Provide the [X, Y] coordinate of the cell's center where the given text is located.  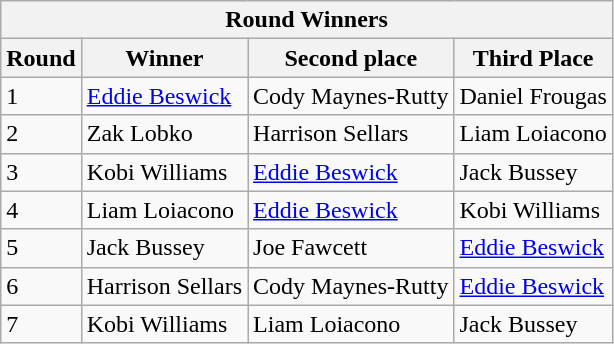
1 [41, 96]
Round [41, 58]
Joe Fawcett [351, 248]
Daniel Frougas [533, 96]
2 [41, 134]
Zak Lobko [164, 134]
5 [41, 248]
Round Winners [307, 20]
7 [41, 324]
3 [41, 172]
Second place [351, 58]
6 [41, 286]
Winner [164, 58]
Third Place [533, 58]
4 [41, 210]
